Detect which cell encompasses the target text, then output its [x, y] center coordinate. 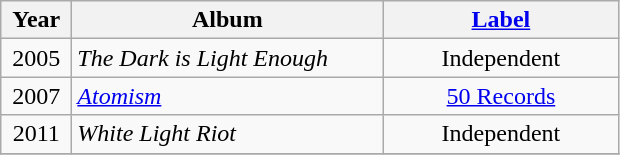
50 Records [501, 96]
Label [501, 20]
Year [36, 20]
The Dark is Light Enough [228, 58]
White Light Riot [228, 134]
2007 [36, 96]
Album [228, 20]
2011 [36, 134]
Atomism [228, 96]
2005 [36, 58]
